Detect which cell encompasses the target text, then output its (x, y) center coordinate. 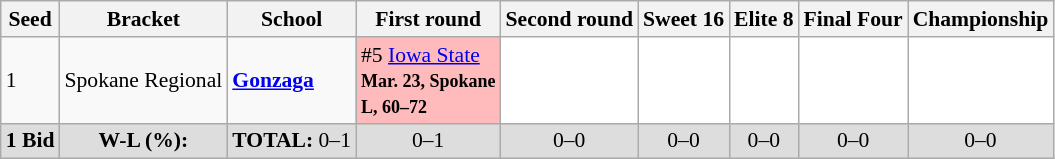
TOTAL: 0–1 (292, 141)
0–1 (428, 141)
1 Bid (30, 141)
Championship (981, 19)
Bracket (143, 19)
Sweet 16 (684, 19)
First round (428, 19)
Seed (30, 19)
Final Four (854, 19)
#5 Iowa State Mar. 23, Spokane L, 60–72 (428, 80)
Second round (569, 19)
School (292, 19)
Gonzaga (292, 80)
Elite 8 (764, 19)
1 (30, 80)
W-L (%): (143, 141)
Spokane Regional (143, 80)
